Return (X, Y) of the center of cell containing provided text 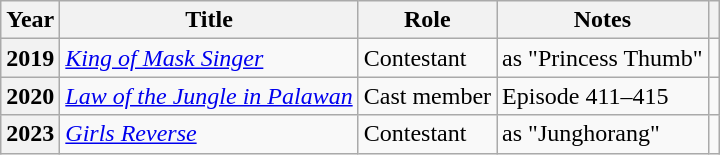
Title (209, 20)
Year (30, 20)
Episode 411–415 (603, 96)
2019 (30, 58)
as "Junghorang" (603, 134)
Girls Reverse (209, 134)
Notes (603, 20)
Role (427, 20)
as "Princess Thumb" (603, 58)
King of Mask Singer (209, 58)
2023 (30, 134)
2020 (30, 96)
Law of the Jungle in Palawan (209, 96)
Cast member (427, 96)
